Find where the given text appears and provide that cell's center as [X, Y] coordinate. 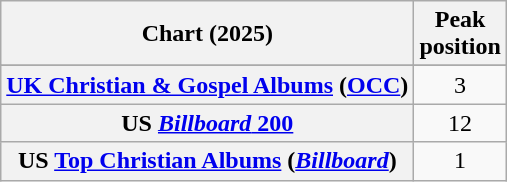
1 [460, 161]
Peakposition [460, 34]
US Top Christian Albums (Billboard) [208, 161]
12 [460, 123]
3 [460, 85]
UK Christian & Gospel Albums (OCC) [208, 85]
Chart (2025) [208, 34]
US Billboard 200 [208, 123]
